Determine the [x, y] coordinate at the center of the cell enclosing the given text.  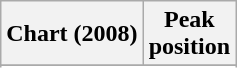
Peak position [189, 34]
Chart (2008) [72, 34]
